From the cell containing the given text, extract its center point as [X, Y] coordinate. 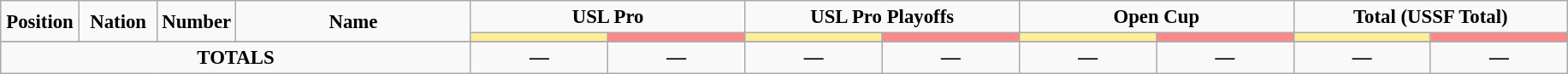
Position [40, 21]
Nation [118, 21]
Name [354, 21]
Open Cup [1157, 17]
USL Pro [607, 17]
TOTALS [236, 58]
USL Pro Playoffs [883, 17]
Total (USSF Total) [1430, 17]
Number [197, 21]
